Detect which cell encompasses the target text, then output its [x, y] center coordinate. 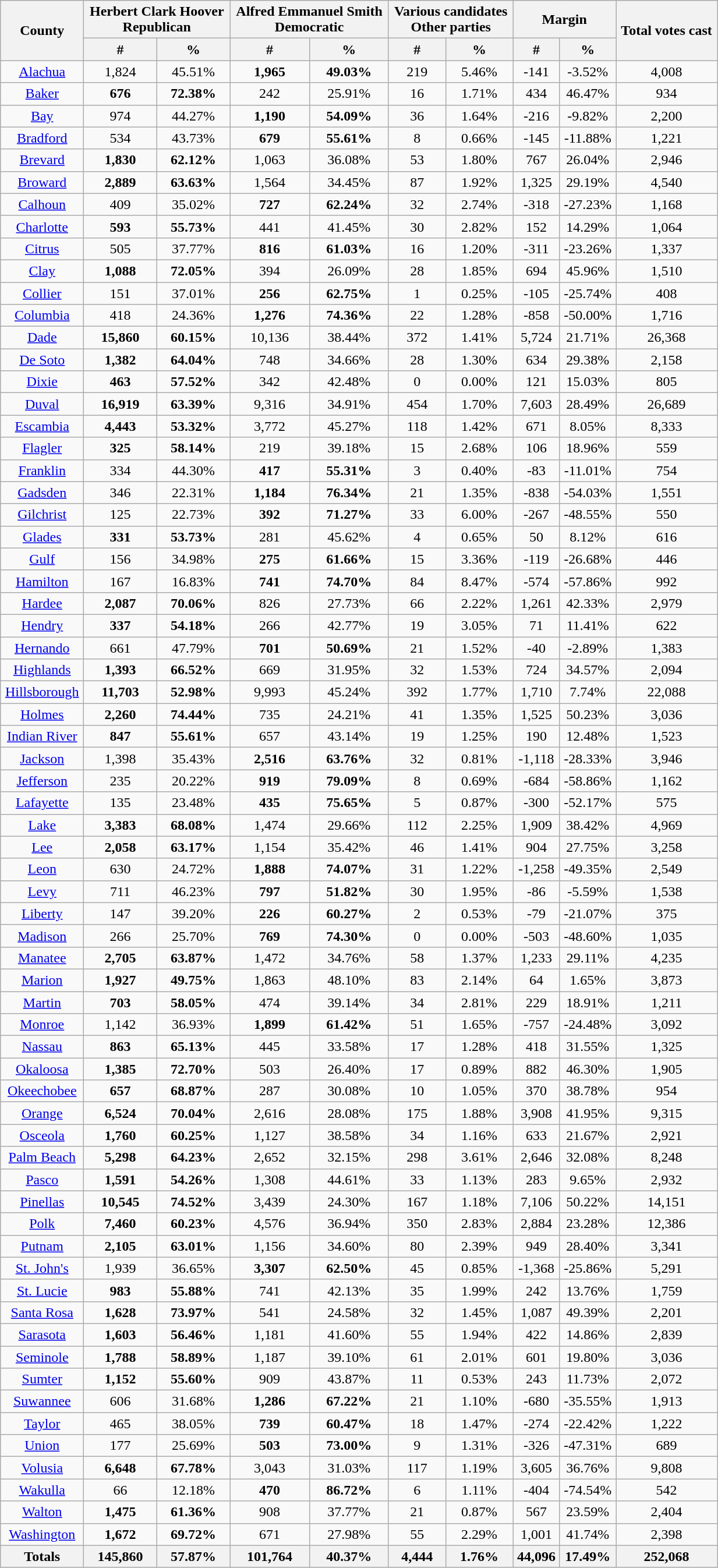
1,905 [667, 1069]
61.36% [193, 1512]
49.39% [588, 1312]
76.34% [349, 493]
74.44% [193, 714]
38.44% [349, 338]
0.89% [479, 1069]
797 [270, 891]
55.60% [193, 1379]
70.04% [193, 1113]
-48.60% [588, 936]
58 [417, 958]
Santa Rosa [42, 1312]
34.76% [349, 958]
1,154 [270, 847]
Hernando [42, 648]
35.42% [349, 847]
298 [417, 1158]
37.01% [193, 293]
Various candidatesOther parties [451, 20]
325 [120, 448]
337 [120, 625]
Franklin [42, 470]
14.29% [588, 226]
24.30% [349, 1202]
Sumter [42, 1379]
394 [270, 271]
73.00% [349, 1446]
0.25% [479, 293]
1,824 [120, 72]
703 [120, 1002]
0.65% [479, 537]
22.31% [193, 493]
-47.31% [588, 1446]
34.91% [349, 404]
73.97% [193, 1312]
676 [120, 94]
1,474 [270, 825]
30.08% [349, 1091]
541 [270, 1312]
2,201 [667, 1312]
71.27% [349, 515]
177 [120, 1446]
1,211 [667, 1002]
409 [120, 204]
1.77% [479, 692]
31.55% [588, 1047]
Levy [42, 891]
-23.26% [588, 249]
-300 [536, 803]
Indian River [42, 737]
6 [417, 1490]
7,106 [536, 1202]
Martin [42, 1002]
2.29% [479, 1534]
69.72% [193, 1534]
25.70% [193, 936]
Okeechobee [42, 1091]
Jackson [42, 759]
Holmes [42, 714]
1.99% [479, 1290]
1.80% [479, 160]
25.69% [193, 1446]
542 [667, 1490]
44,096 [536, 1556]
2,884 [536, 1224]
St. Lucie [42, 1290]
49.03% [349, 72]
408 [667, 293]
1,308 [270, 1180]
949 [536, 1246]
25.91% [349, 94]
-83 [536, 470]
36.94% [349, 1224]
3,772 [270, 426]
446 [667, 559]
60.15% [193, 338]
11.41% [588, 625]
2,398 [667, 1534]
39.10% [349, 1357]
8.05% [588, 426]
52.98% [193, 692]
-3.52% [588, 72]
630 [120, 869]
61.66% [349, 559]
3,439 [270, 1202]
67.78% [193, 1468]
64.23% [193, 1158]
0.40% [479, 470]
-1,118 [536, 759]
622 [667, 625]
1,152 [120, 1379]
50.69% [349, 648]
29.66% [349, 825]
22,088 [667, 692]
Gilchrist [42, 515]
1.16% [479, 1135]
26.40% [349, 1069]
Dixie [42, 382]
1,628 [120, 1312]
1.88% [479, 1113]
601 [536, 1357]
2,404 [667, 1512]
633 [536, 1135]
-57.86% [588, 581]
80 [417, 1246]
Monroe [42, 1025]
769 [270, 936]
606 [120, 1401]
36.93% [193, 1025]
701 [270, 648]
Clay [42, 271]
1,142 [120, 1025]
1.05% [479, 1091]
Putnam [42, 1246]
43.14% [349, 737]
147 [120, 914]
1,398 [120, 759]
-274 [536, 1424]
616 [667, 537]
72.38% [193, 94]
35.02% [193, 204]
-757 [536, 1025]
256 [270, 293]
4,008 [667, 72]
882 [536, 1069]
3,341 [667, 1246]
441 [270, 226]
152 [536, 226]
2.39% [479, 1246]
1,087 [536, 1312]
1.37% [479, 958]
38.78% [588, 1091]
45.62% [349, 537]
Manatee [42, 958]
252,068 [667, 1556]
816 [270, 249]
19.80% [588, 1357]
117 [417, 1468]
Madison [42, 936]
33.58% [349, 1047]
1,162 [667, 781]
1.45% [479, 1312]
2.81% [479, 1002]
24.72% [193, 869]
135 [120, 803]
60.27% [349, 914]
1,939 [120, 1268]
Seminole [42, 1357]
2,979 [667, 603]
74.52% [193, 1202]
575 [667, 803]
-684 [536, 781]
41.45% [349, 226]
1,233 [536, 958]
15.03% [588, 382]
6,648 [120, 1468]
Pinellas [42, 1202]
689 [667, 1446]
39.14% [349, 1002]
8.12% [588, 537]
61.42% [349, 1025]
24.36% [193, 316]
27.75% [588, 847]
1.19% [479, 1468]
43.73% [193, 138]
370 [536, 1091]
0.66% [479, 138]
32.15% [349, 1158]
48.10% [349, 980]
2.68% [479, 448]
50.22% [588, 1202]
63.39% [193, 404]
10,545 [120, 1202]
2,158 [667, 360]
14,151 [667, 1202]
Total votes cast [667, 30]
54.18% [193, 625]
934 [667, 94]
45.51% [193, 72]
2,058 [120, 847]
121 [536, 382]
61.03% [349, 249]
-858 [536, 316]
1.53% [479, 670]
1.70% [479, 404]
-35.55% [588, 1401]
283 [536, 1180]
De Soto [42, 360]
62.50% [349, 1268]
51 [417, 1025]
1,337 [667, 249]
-24.48% [588, 1025]
27.73% [349, 603]
Washington [42, 1534]
Liberty [42, 914]
6,524 [120, 1113]
Osceola [42, 1135]
35.43% [193, 759]
2,839 [667, 1335]
Okaloosa [42, 1069]
Orange [42, 1113]
22.73% [193, 515]
58.05% [193, 1002]
41.95% [588, 1113]
Gadsden [42, 493]
11 [417, 1379]
-54.03% [588, 493]
28.49% [588, 404]
2,946 [667, 160]
5,291 [667, 1268]
919 [270, 781]
Polk [42, 1224]
Lake [42, 825]
3.61% [479, 1158]
84 [417, 581]
10,136 [270, 338]
Flagler [42, 448]
45.27% [349, 426]
0.85% [479, 1268]
-11.01% [588, 470]
145,860 [120, 1556]
4 [417, 537]
Lee [42, 847]
1,551 [667, 493]
-267 [536, 515]
735 [270, 714]
Wakulla [42, 1490]
1,001 [536, 1534]
63.01% [193, 1246]
50 [536, 537]
-48.55% [588, 515]
42.13% [349, 1290]
1.20% [479, 249]
805 [667, 382]
62.75% [349, 293]
72.05% [193, 271]
31 [417, 869]
50.23% [588, 714]
1,127 [270, 1135]
3,307 [270, 1268]
739 [270, 1424]
-5.59% [588, 891]
12,386 [667, 1224]
17.49% [588, 1556]
41.60% [349, 1335]
1.31% [479, 1446]
-11.88% [588, 138]
2,072 [667, 1379]
2.83% [479, 1224]
1.71% [479, 94]
74.70% [349, 581]
422 [536, 1335]
5.46% [479, 72]
1.10% [479, 1401]
Alachua [42, 72]
974 [120, 116]
36 [417, 116]
Baker [42, 94]
2.25% [479, 825]
Collier [42, 293]
Gulf [42, 559]
534 [120, 138]
54.26% [193, 1180]
2.01% [479, 1357]
46.23% [193, 891]
-216 [536, 116]
31.03% [349, 1468]
9,993 [270, 692]
1,965 [270, 72]
St. John's [42, 1268]
4,576 [270, 1224]
Leon [42, 869]
2,652 [270, 1158]
86.72% [349, 1490]
8,248 [667, 1158]
375 [667, 914]
7,460 [120, 1224]
904 [536, 847]
125 [120, 515]
1,168 [667, 204]
62.12% [193, 160]
435 [270, 803]
2 [417, 914]
-25.86% [588, 1268]
38.05% [193, 1424]
334 [120, 470]
1.13% [479, 1180]
Volusia [42, 1468]
74.07% [349, 869]
-105 [536, 293]
23.48% [193, 803]
-28.33% [588, 759]
46.47% [588, 94]
2,889 [120, 182]
41 [417, 714]
634 [536, 360]
1,035 [667, 936]
470 [270, 1490]
454 [417, 404]
190 [536, 737]
61 [417, 1357]
2,260 [120, 714]
-9.82% [588, 116]
53.73% [193, 537]
235 [120, 781]
-22.42% [588, 1424]
9.65% [588, 1180]
1.25% [479, 737]
-503 [536, 936]
3,258 [667, 847]
1.42% [479, 426]
3,946 [667, 759]
9 [417, 1446]
57.87% [193, 1556]
463 [120, 382]
16.83% [193, 581]
1,899 [270, 1025]
-1,368 [536, 1268]
0.69% [479, 781]
4,443 [120, 426]
-145 [536, 138]
75.65% [349, 803]
-52.17% [588, 803]
38.58% [349, 1135]
29.11% [588, 958]
Citrus [42, 249]
1,909 [536, 825]
118 [417, 426]
67.22% [349, 1401]
331 [120, 537]
Calhoun [42, 204]
27.98% [349, 1534]
101,764 [270, 1556]
1,472 [270, 958]
Lafayette [42, 803]
39.20% [193, 914]
474 [270, 1002]
18 [417, 1424]
275 [270, 559]
9,808 [667, 1468]
24.21% [349, 714]
992 [667, 581]
1,788 [120, 1357]
Brevard [42, 160]
41.74% [588, 1534]
42.77% [349, 625]
1,672 [120, 1534]
2,921 [667, 1135]
Nassau [42, 1047]
983 [120, 1290]
1,088 [120, 271]
-40 [536, 648]
45.24% [349, 692]
679 [270, 138]
559 [667, 448]
465 [120, 1424]
342 [270, 382]
42.33% [588, 603]
36.08% [349, 160]
-49.35% [588, 869]
5,724 [536, 338]
26,689 [667, 404]
Escambia [42, 426]
34.45% [349, 182]
7,603 [536, 404]
65.13% [193, 1047]
Hamilton [42, 581]
26.04% [588, 160]
863 [120, 1047]
60.23% [193, 1224]
36.76% [588, 1468]
46.30% [588, 1069]
49.75% [193, 980]
-27.23% [588, 204]
60.47% [349, 1424]
Broward [42, 182]
2,932 [667, 1180]
4,969 [667, 825]
14.86% [588, 1335]
16,919 [120, 404]
63.17% [193, 847]
44.27% [193, 116]
106 [536, 448]
1,064 [667, 226]
1,181 [270, 1335]
13.76% [588, 1290]
346 [120, 493]
35 [417, 1290]
550 [667, 515]
281 [270, 537]
8.47% [479, 581]
5,298 [120, 1158]
34.66% [349, 360]
Bradford [42, 138]
42.48% [349, 382]
County [42, 30]
20.22% [193, 781]
55.31% [349, 470]
156 [120, 559]
417 [270, 470]
1.18% [479, 1202]
Duval [42, 404]
1,187 [270, 1357]
1 [417, 293]
11,703 [120, 692]
23.28% [588, 1224]
724 [536, 670]
1,591 [120, 1180]
1,710 [536, 692]
15,860 [120, 338]
1,261 [536, 603]
Herbert Clark HooverRepublican [157, 20]
4,444 [417, 1556]
74.30% [349, 936]
3,383 [120, 825]
58.14% [193, 448]
Highlands [42, 670]
34.57% [588, 670]
68.08% [193, 825]
63.63% [193, 182]
58.89% [193, 1357]
24.58% [349, 1312]
1.94% [479, 1335]
39.18% [349, 448]
18.96% [588, 448]
31.95% [349, 670]
64 [536, 980]
593 [120, 226]
1.30% [479, 360]
350 [417, 1224]
Union [42, 1446]
226 [270, 914]
-326 [536, 1446]
63.76% [349, 759]
229 [536, 1002]
Walton [42, 1512]
Taylor [42, 1424]
1,286 [270, 1401]
72.70% [193, 1069]
-1,258 [536, 869]
1,927 [120, 980]
694 [536, 271]
661 [120, 648]
36.65% [193, 1268]
3.05% [479, 625]
1.47% [479, 1424]
1,382 [120, 360]
26.09% [349, 271]
29.38% [588, 360]
1,385 [120, 1069]
Alfred Emmanuel SmithDemocratic [310, 20]
1,564 [270, 182]
44.30% [193, 470]
-86 [536, 891]
18.91% [588, 1002]
711 [120, 891]
68.87% [193, 1091]
1,538 [667, 891]
47.79% [193, 648]
-26.68% [588, 559]
70.06% [193, 603]
21.67% [588, 1135]
112 [417, 825]
28.08% [349, 1113]
2.74% [479, 204]
3,908 [536, 1113]
175 [417, 1113]
55.73% [193, 226]
1.76% [479, 1556]
434 [536, 94]
-58.86% [588, 781]
Pasco [42, 1180]
60.25% [193, 1135]
2,200 [667, 116]
3,873 [667, 980]
2,087 [120, 603]
Columbia [42, 316]
Margin [565, 20]
748 [270, 360]
243 [536, 1379]
2,105 [120, 1246]
2.22% [479, 603]
Sarasota [42, 1335]
-50.00% [588, 316]
9,316 [270, 404]
-680 [536, 1401]
8,333 [667, 426]
6.00% [479, 515]
847 [120, 737]
505 [120, 249]
767 [536, 160]
Hendry [42, 625]
2,094 [667, 670]
12.18% [193, 1490]
28.40% [588, 1246]
29.19% [588, 182]
62.24% [349, 204]
1.92% [479, 182]
1,716 [667, 316]
567 [536, 1512]
34.60% [349, 1246]
Palm Beach [42, 1158]
908 [270, 1512]
-21.07% [588, 914]
2,549 [667, 869]
64.04% [193, 360]
66.52% [193, 670]
Totals [42, 1556]
3,605 [536, 1468]
53.32% [193, 426]
287 [270, 1091]
1,276 [270, 316]
727 [270, 204]
2.82% [479, 226]
0.81% [479, 759]
2,516 [270, 759]
32.08% [588, 1158]
-79 [536, 914]
10 [417, 1091]
1,510 [667, 271]
1,603 [120, 1335]
1,383 [667, 648]
Hardee [42, 603]
1,913 [667, 1401]
79.09% [349, 781]
46 [417, 847]
-119 [536, 559]
826 [270, 603]
22 [417, 316]
45.96% [588, 271]
1,888 [270, 869]
87 [417, 182]
909 [270, 1379]
1,475 [120, 1512]
21.71% [588, 338]
9,315 [667, 1113]
40.37% [349, 1556]
151 [120, 293]
56.46% [193, 1335]
43.87% [349, 1379]
1,156 [270, 1246]
44.61% [349, 1180]
445 [270, 1047]
1.85% [479, 271]
2.14% [479, 980]
4,235 [667, 958]
Jefferson [42, 781]
Marion [42, 980]
-141 [536, 72]
1,222 [667, 1424]
1.52% [479, 648]
Hillsborough [42, 692]
1.64% [479, 116]
2,646 [536, 1158]
1,830 [120, 160]
1,759 [667, 1290]
Dade [42, 338]
1.11% [479, 1490]
7.74% [588, 692]
-74.54% [588, 1490]
1,863 [270, 980]
1,190 [270, 116]
53 [417, 160]
3 [417, 470]
63.87% [193, 958]
34.98% [193, 559]
669 [270, 670]
-838 [536, 493]
3,043 [270, 1468]
Glades [42, 537]
5 [417, 803]
23.59% [588, 1512]
57.52% [193, 382]
1,523 [667, 737]
11.73% [588, 1379]
54.09% [349, 116]
45 [417, 1268]
Suwannee [42, 1401]
Bay [42, 116]
-318 [536, 204]
55.88% [193, 1290]
2,616 [270, 1113]
74.36% [349, 316]
1,760 [120, 1135]
754 [667, 470]
83 [417, 980]
-311 [536, 249]
71 [536, 625]
26,368 [667, 338]
372 [417, 338]
31.68% [193, 1401]
1,393 [120, 670]
-2.89% [588, 648]
1,525 [536, 714]
1,184 [270, 493]
2,705 [120, 958]
954 [667, 1091]
38.42% [588, 825]
4,540 [667, 182]
1.22% [479, 869]
-404 [536, 1490]
51.82% [349, 891]
-25.74% [588, 293]
1.95% [479, 891]
Charlotte [42, 226]
12.48% [588, 737]
3,092 [667, 1025]
1,063 [270, 160]
1,221 [667, 138]
3.36% [479, 559]
-574 [536, 581]
